Detect which cell encompasses the target text, then output its [x, y] center coordinate. 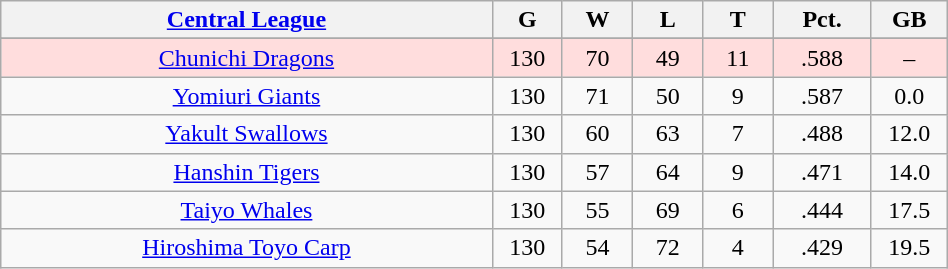
70 [597, 58]
Taiyo Whales [246, 210]
Yakult Swallows [246, 134]
7 [738, 134]
72 [668, 248]
Hiroshima Toyo Carp [246, 248]
6 [738, 210]
GB [909, 20]
.588 [822, 58]
G [527, 20]
54 [597, 248]
T [738, 20]
Central League [246, 20]
Hanshin Tigers [246, 172]
Chunichi Dragons [246, 58]
14.0 [909, 172]
W [597, 20]
55 [597, 210]
50 [668, 96]
12.0 [909, 134]
71 [597, 96]
.587 [822, 96]
Pct. [822, 20]
4 [738, 248]
.471 [822, 172]
0.0 [909, 96]
L [668, 20]
49 [668, 58]
69 [668, 210]
11 [738, 58]
.488 [822, 134]
Yomiuri Giants [246, 96]
– [909, 58]
64 [668, 172]
.429 [822, 248]
60 [597, 134]
57 [597, 172]
63 [668, 134]
19.5 [909, 248]
17.5 [909, 210]
.444 [822, 210]
